Return the [x, y] coordinate for the center point of the cell that contains the specified text.  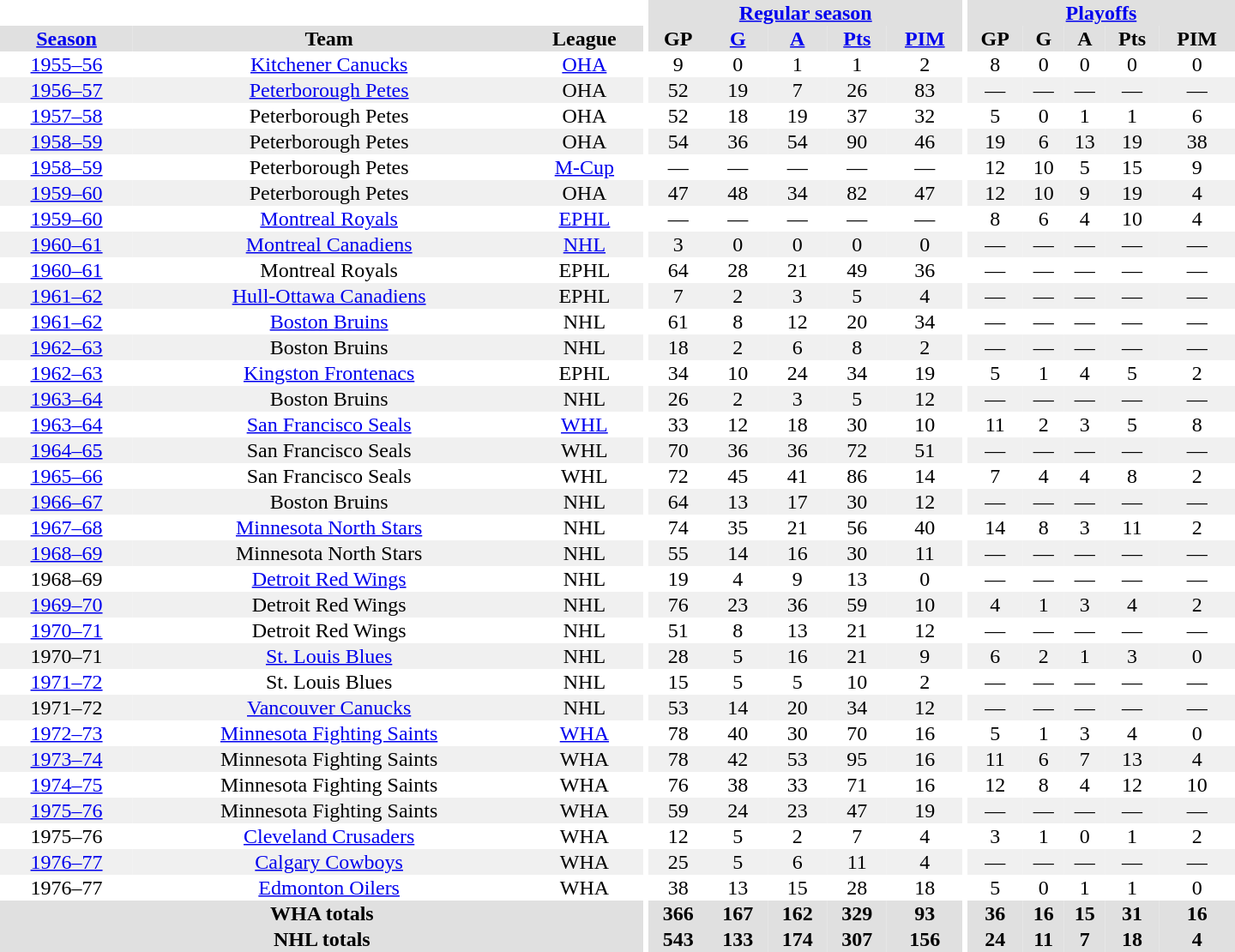
35 [738, 527]
156 [925, 939]
Edmonton Oilers [329, 888]
Montreal Canadiens [329, 244]
74 [678, 527]
1956–57 [67, 90]
25 [678, 862]
Team [329, 39]
1972–73 [67, 733]
45 [738, 476]
82 [858, 193]
1969–70 [67, 605]
37 [858, 116]
1966–67 [67, 502]
Regular season [806, 13]
71 [858, 785]
NHL totals [322, 939]
42 [738, 759]
Cleveland Crusaders [329, 836]
Playoffs [1101, 13]
55 [678, 553]
1964–65 [67, 450]
61 [678, 322]
543 [678, 939]
WHA totals [322, 913]
162 [798, 913]
1967–68 [67, 527]
17 [798, 502]
49 [858, 270]
48 [738, 193]
41 [798, 476]
1973–74 [67, 759]
32 [925, 116]
90 [858, 142]
1974–75 [67, 785]
366 [678, 913]
93 [925, 913]
83 [925, 90]
31 [1132, 913]
Calgary Cowboys [329, 862]
307 [858, 939]
46 [925, 142]
Kitchener Canucks [329, 64]
329 [858, 913]
56 [858, 527]
Vancouver Canucks [329, 708]
133 [738, 939]
95 [858, 759]
Hull-Ottawa Canadiens [329, 296]
174 [798, 939]
1955–56 [67, 64]
League [584, 39]
Kingston Frontenacs [329, 373]
1957–58 [67, 116]
1965–66 [67, 476]
86 [858, 476]
M-Cup [584, 167]
Season [67, 39]
167 [738, 913]
